Find where the given text appears and provide that cell's center as (X, Y) coordinate. 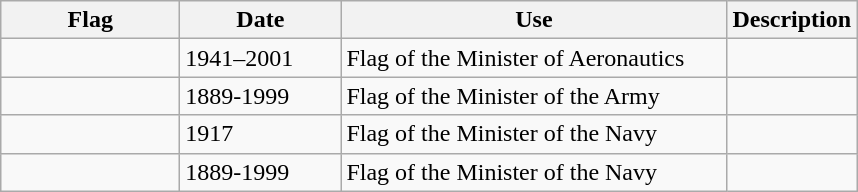
1917 (260, 134)
Flag (90, 20)
Use (534, 20)
1941–2001 (260, 58)
Flag of the Minister of the Army (534, 96)
Date (260, 20)
Description (792, 20)
Flag of the Minister of Aeronautics (534, 58)
